Return the (X, Y) coordinate for the center point of the cell that contains the specified text.  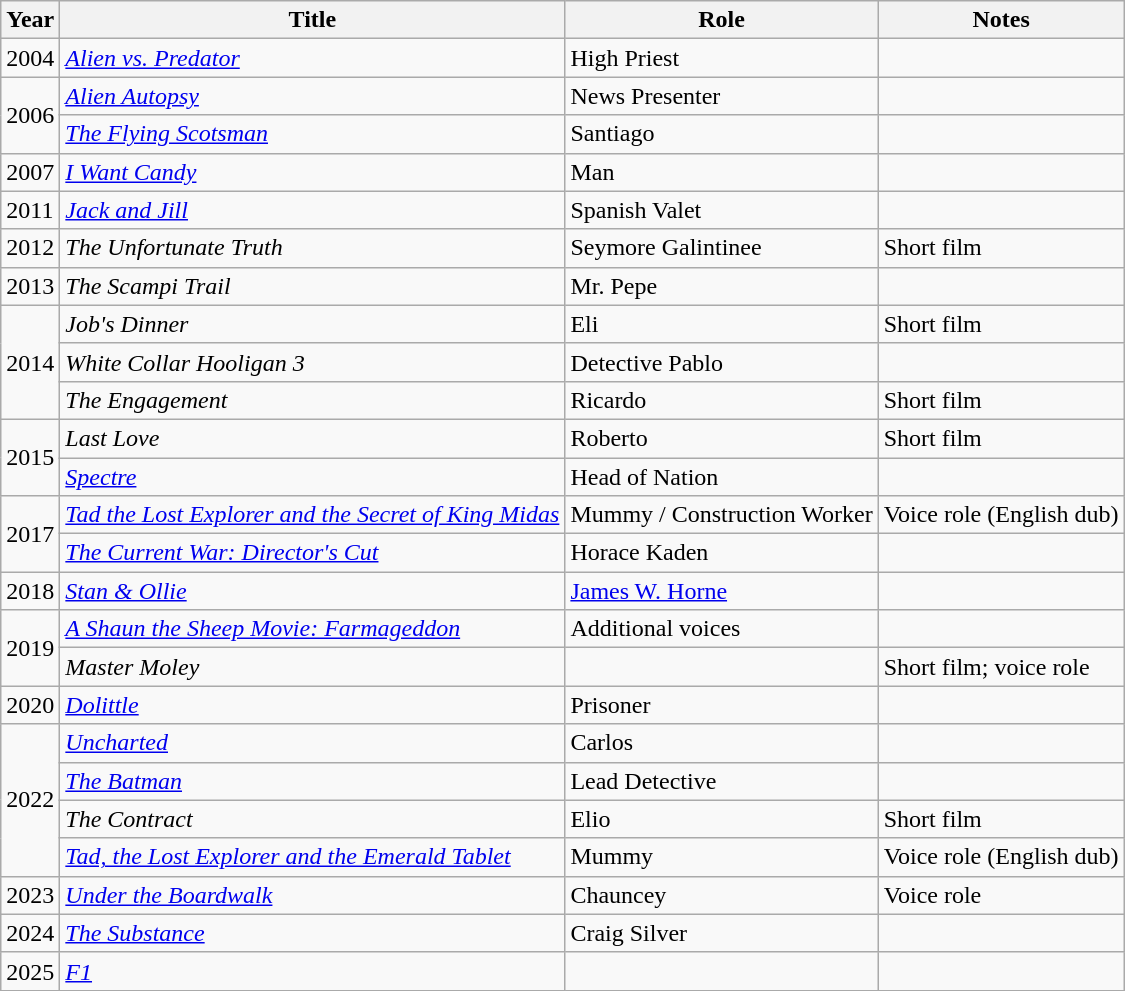
Alien vs. Predator (312, 58)
The Scampi Trail (312, 286)
Roberto (722, 438)
2004 (30, 58)
2006 (30, 115)
News Presenter (722, 96)
Title (312, 20)
Tad the Lost Explorer and the Secret of King Midas (312, 515)
Voice role (1001, 895)
Ricardo (722, 400)
2013 (30, 286)
Uncharted (312, 743)
I Want Candy (312, 172)
2025 (30, 971)
2014 (30, 362)
Horace Kaden (722, 553)
Additional voices (722, 629)
The Flying Scotsman (312, 134)
Eli (722, 324)
Jack and Jill (312, 210)
2019 (30, 648)
Craig Silver (722, 933)
2018 (30, 591)
A Shaun the Sheep Movie: Farmageddon (312, 629)
Seymore Galintinee (722, 248)
Role (722, 20)
Stan & Ollie (312, 591)
Elio (722, 819)
The Engagement (312, 400)
Alien Autopsy (312, 96)
2017 (30, 534)
Spectre (312, 477)
Under the Boardwalk (312, 895)
Lead Detective (722, 781)
2015 (30, 457)
The Unfortunate Truth (312, 248)
F1 (312, 971)
Carlos (722, 743)
The Batman (312, 781)
Man (722, 172)
The Substance (312, 933)
James W. Horne (722, 591)
Master Moley (312, 667)
Detective Pablo (722, 362)
Dolittle (312, 705)
Head of Nation (722, 477)
2023 (30, 895)
The Contract (312, 819)
2024 (30, 933)
Mr. Pepe (722, 286)
Mummy (722, 857)
Chauncey (722, 895)
2022 (30, 800)
Mummy / Construction Worker (722, 515)
Last Love (312, 438)
2012 (30, 248)
Job's Dinner (312, 324)
White Collar Hooligan 3 (312, 362)
2007 (30, 172)
Prisoner (722, 705)
Santiago (722, 134)
Notes (1001, 20)
2020 (30, 705)
High Priest (722, 58)
Spanish Valet (722, 210)
2011 (30, 210)
Short film; voice role (1001, 667)
The Current War: Director's Cut (312, 553)
Year (30, 20)
Tad, the Lost Explorer and the Emerald Tablet (312, 857)
